Output the (x, y) coordinate of the center of the cell containing the given text.  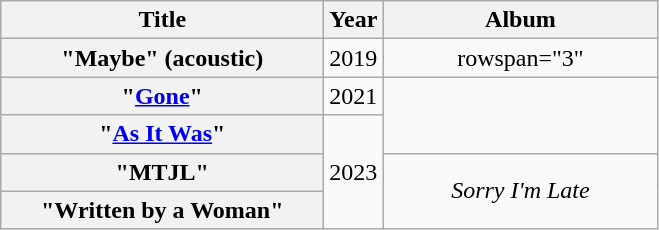
2019 (354, 58)
rowspan="3" (520, 58)
Sorry I'm Late (520, 191)
"Maybe" (acoustic) (162, 58)
Title (162, 20)
"Written by a Woman" (162, 210)
"As It Was" (162, 134)
2023 (354, 172)
"MTJL" (162, 172)
Album (520, 20)
"Gone" (162, 96)
Year (354, 20)
2021 (354, 96)
